Output the [x, y] coordinate of the center of the cell containing the given text.  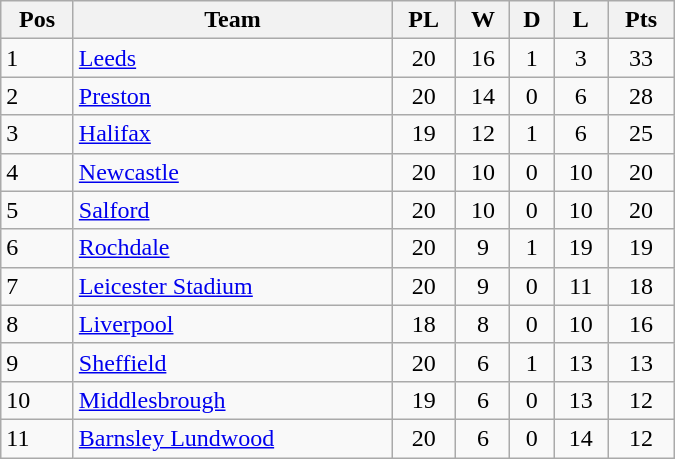
Newcastle [232, 172]
L [581, 20]
Pos [38, 20]
Salford [232, 210]
Halifax [232, 134]
Team [232, 20]
2 [38, 96]
PL [424, 20]
D [532, 20]
25 [641, 134]
Pts [641, 20]
Rochdale [232, 248]
4 [38, 172]
Leicester Stadium [232, 286]
Middlesbrough [232, 400]
7 [38, 286]
28 [641, 96]
Preston [232, 96]
5 [38, 210]
Barnsley Lundwood [232, 438]
Leeds [232, 58]
Liverpool [232, 324]
Sheffield [232, 362]
W [483, 20]
33 [641, 58]
